Provide the [x, y] coordinate of the cell's center where the given text is located.  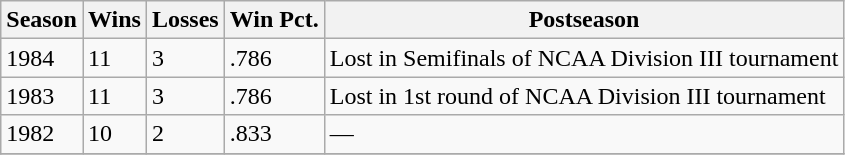
1983 [42, 96]
— [584, 134]
.833 [274, 134]
10 [114, 134]
Lost in Semifinals of NCAA Division III tournament [584, 58]
Postseason [584, 20]
Lost in 1st round of NCAA Division III tournament [584, 96]
Losses [185, 20]
1982 [42, 134]
1984 [42, 58]
Season [42, 20]
Win Pct. [274, 20]
2 [185, 134]
Wins [114, 20]
